Pinpoint the cell where the given text exists, returning its [x, y] midpoint coordinate. 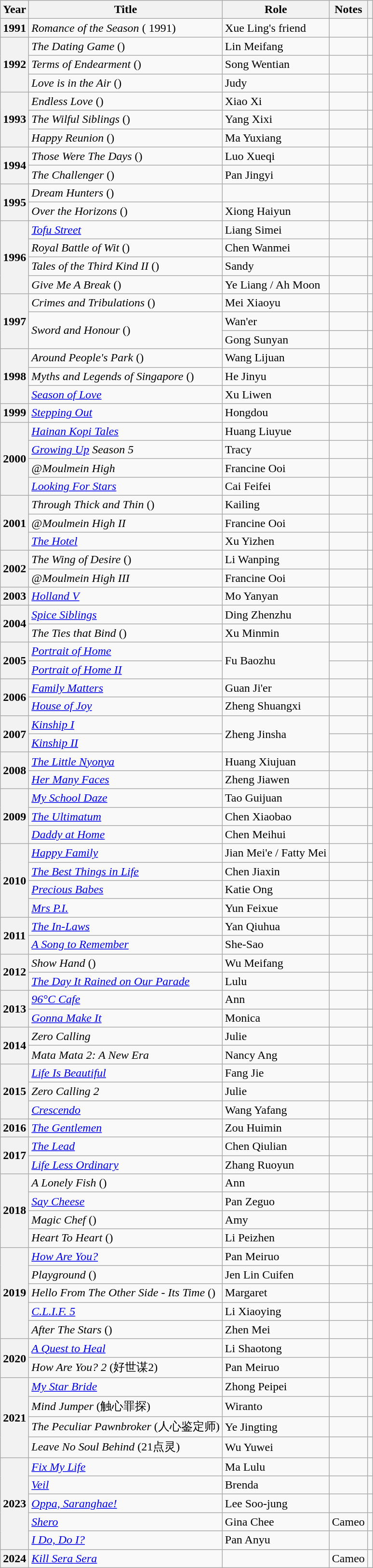
2009 [14, 816]
Year [14, 10]
2002 [14, 569]
Through Thick and Thin () [125, 504]
Ding Zhenzhu [276, 615]
Ma Lulu [276, 1467]
Chen Qiulian [276, 1146]
Life Is Beautiful [125, 1073]
2006 [14, 697]
Heart To Heart () [125, 1238]
2000 [14, 459]
Sword and Honour () [125, 330]
2018 [14, 1211]
Show Hand () [125, 963]
The Best Things in Life [125, 871]
Gong Sunyan [276, 340]
Sandy [276, 266]
Jian Mei'e / Fatty Mei [276, 853]
Xu Yizhen [276, 541]
How Are You? 2 (好世谋2) [125, 1367]
1997 [14, 321]
Hongdou [276, 413]
Ye Liang / Ah Moon [276, 285]
Life Less Ordinary [125, 1165]
Gonna Make It [125, 1018]
2021 [14, 1418]
Over the Horizons () [125, 211]
Guan Ji'er [276, 688]
Li Peizhen [276, 1238]
Lee Soo-jung [276, 1503]
2008 [14, 770]
Daddy at Home [125, 835]
Lin Meifang [276, 46]
Shero [125, 1522]
Monica [276, 1018]
Yun Feixue [276, 908]
@Moulmein High III [125, 578]
Xu Minmin [276, 633]
Yang Xixi [276, 119]
Kinship I [125, 725]
Cai Feifei [276, 486]
Yan Qiuhua [276, 926]
Zou Huimin [276, 1128]
1991 [14, 28]
Say Cheese [125, 1201]
Zhong Peipei [276, 1387]
The Day It Rained on Our Parade [125, 981]
1996 [14, 257]
The Little Nyonya [125, 761]
Title [125, 10]
I Do, Do I? [125, 1540]
Wang Lijuan [276, 358]
Li Wanping [276, 560]
Fu Baozhu [276, 660]
She-Sao [276, 945]
He Jinyu [276, 376]
2016 [14, 1128]
Ye Jingting [276, 1427]
2001 [14, 523]
Precious Babes [125, 890]
Huang Xiujuan [276, 761]
1994 [14, 165]
Oppa, Saranghae! [125, 1503]
Xue Ling's friend [276, 28]
Magic Chef () [125, 1220]
Zhang Ruoyun [276, 1165]
Portrait of Home II [125, 670]
Give Me A Break () [125, 285]
1995 [14, 202]
2013 [14, 1009]
2020 [14, 1358]
1999 [14, 413]
Myths and Legends of Singapore () [125, 376]
Mo Yanyan [276, 596]
Playground () [125, 1275]
2014 [14, 1045]
96°C Cafe [125, 1000]
Zheng Jinsha [276, 734]
My Star Bride [125, 1387]
C.L.I.F. 5 [125, 1311]
Fix My Life [125, 1467]
Chen Wanmei [276, 248]
A Lonely Fish () [125, 1183]
Pan Zeguo [276, 1201]
Stepping Out [125, 413]
Wu Yuwei [276, 1447]
Jen Lin Cuifen [276, 1275]
2023 [14, 1503]
Ma Yuxiang [276, 138]
The Gentlemen [125, 1128]
2007 [14, 734]
Gina Chee [276, 1522]
Hainan Kopi Tales [125, 431]
Kinship II [125, 743]
The In-Laws [125, 926]
Mata Mata 2: A New Era [125, 1054]
Happy Reunion () [125, 138]
Chen Meihui [276, 835]
Hello From The Other Side - Its Time () [125, 1293]
The Wing of Desire () [125, 560]
2003 [14, 596]
Xiao Xi [276, 101]
Romance of the Season ( 1991) [125, 28]
2019 [14, 1293]
Notes [348, 10]
House of Joy [125, 706]
Tales of the Third Kind II () [125, 266]
Brenda [276, 1485]
Love is in the Air () [125, 83]
My School Daze [125, 798]
Looking For Stars [125, 486]
Nancy Ang [276, 1054]
2012 [14, 972]
Judy [276, 83]
A Quest to Heal [125, 1348]
Tofu Street [125, 230]
The Ultimatum [125, 817]
Katie Ong [276, 890]
Kailing [276, 504]
2011 [14, 936]
Amy [276, 1220]
Wu Meifang [276, 963]
2010 [14, 881]
Wang Yafang [276, 1109]
Dream Hunters () [125, 193]
Those Were The Days () [125, 156]
Endless Love () [125, 101]
Tao Guijuan [276, 798]
Crescendo [125, 1109]
Around People's Park () [125, 358]
Liang Simei [276, 230]
Mei Xiaoyu [276, 303]
How Are You? [125, 1256]
Zero Calling [125, 1036]
Portrait of Home [125, 651]
The Dating Game () [125, 46]
Leave No Soul Behind (21点灵) [125, 1447]
Tracy [276, 449]
Family Matters [125, 688]
Crimes and Tribulations () [125, 303]
Holland V [125, 596]
Wan'er [276, 321]
Royal Battle of Wit () [125, 248]
Xiong Haiyun [276, 211]
Xu Liwen [276, 395]
The Peculiar Pawnbroker (人心鉴定师) [125, 1427]
1993 [14, 119]
@Moulmein High II [125, 523]
Chen Xiaobao [276, 817]
2015 [14, 1091]
The Wilful Siblings () [125, 119]
@Moulmein High [125, 468]
2024 [14, 1558]
Kill Sera Sera [125, 1558]
Zheng Shuangxi [276, 706]
Li Xiaoying [276, 1311]
Growing Up Season 5 [125, 449]
The Hotel [125, 541]
Role [276, 10]
A Song to Remember [125, 945]
Lulu [276, 981]
Spice Siblings [125, 615]
1992 [14, 65]
Veil [125, 1485]
Mrs P.I. [125, 908]
The Challenger () [125, 174]
Huang Liuyue [276, 431]
The Ties that Bind () [125, 633]
2017 [14, 1156]
Her Many Faces [125, 779]
Luo Xueqi [276, 156]
Li Shaotong [276, 1348]
Wiranto [276, 1407]
The Lead [125, 1146]
Happy Family [125, 853]
Fang Jie [276, 1073]
Margaret [276, 1293]
Zheng Jiawen [276, 779]
Mind Jumper (触心罪探) [125, 1407]
2005 [14, 660]
After The Stars () [125, 1330]
Season of Love [125, 395]
Zero Calling 2 [125, 1091]
Pan Jingyi [276, 174]
Chen Jiaxin [276, 871]
Terms of Endearment () [125, 65]
2004 [14, 624]
1998 [14, 376]
Zhen Mei [276, 1330]
Song Wentian [276, 65]
Pan Anyu [276, 1540]
